For the text-containing cell, return its midpoint in [x, y] coordinate format. 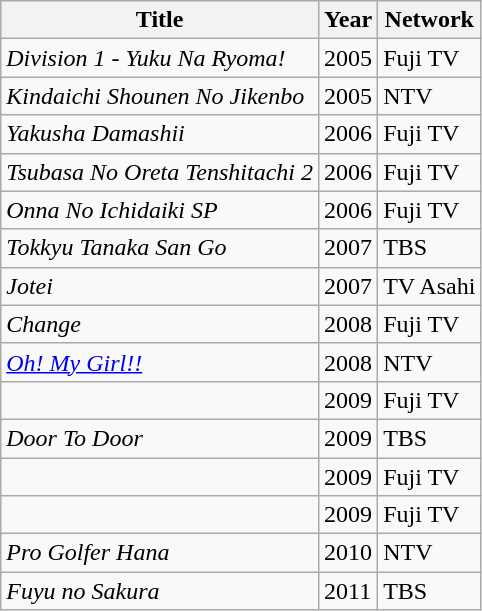
Tokkyu Tanaka San Go [160, 248]
2010 [348, 553]
Oh! My Girl!! [160, 362]
Change [160, 324]
Door To Door [160, 438]
Division 1 - Yuku Na Ryoma! [160, 58]
Jotei [160, 286]
Network [430, 20]
Tsubasa No Oreta Tenshitachi 2 [160, 172]
Fuyu no Sakura [160, 591]
Kindaichi Shounen No Jikenbo [160, 96]
TV Asahi [430, 286]
Title [160, 20]
Onna No Ichidaiki SP [160, 210]
Yakusha Damashii [160, 134]
Pro Golfer Hana [160, 553]
2011 [348, 591]
Year [348, 20]
